Provide the (X, Y) coordinate of the cell's center where the given text is located.  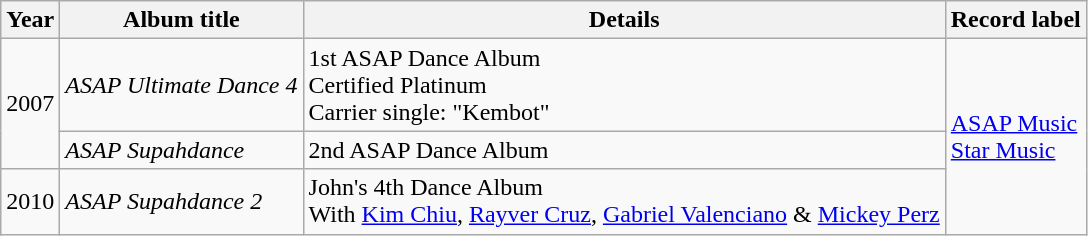
ASAP Ultimate Dance 4 (182, 85)
Year (30, 20)
1st ASAP Dance AlbumCertified PlatinumCarrier single: "Kembot" (624, 85)
2nd ASAP Dance Album (624, 150)
2010 (30, 202)
2007 (30, 104)
Record label (1016, 20)
ASAP Supahdance (182, 150)
John's 4th Dance AlbumWith Kim Chiu, Rayver Cruz, Gabriel Valenciano & Mickey Perz (624, 202)
Details (624, 20)
Album title (182, 20)
ASAP MusicStar Music (1016, 136)
ASAP Supahdance 2 (182, 202)
